Identify which cell holds the provided text, then report its (X, Y) central coordinate. 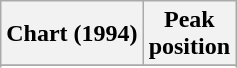
Peakposition (189, 34)
Chart (1994) (72, 34)
